From the cell containing the given text, extract its center point as (x, y) coordinate. 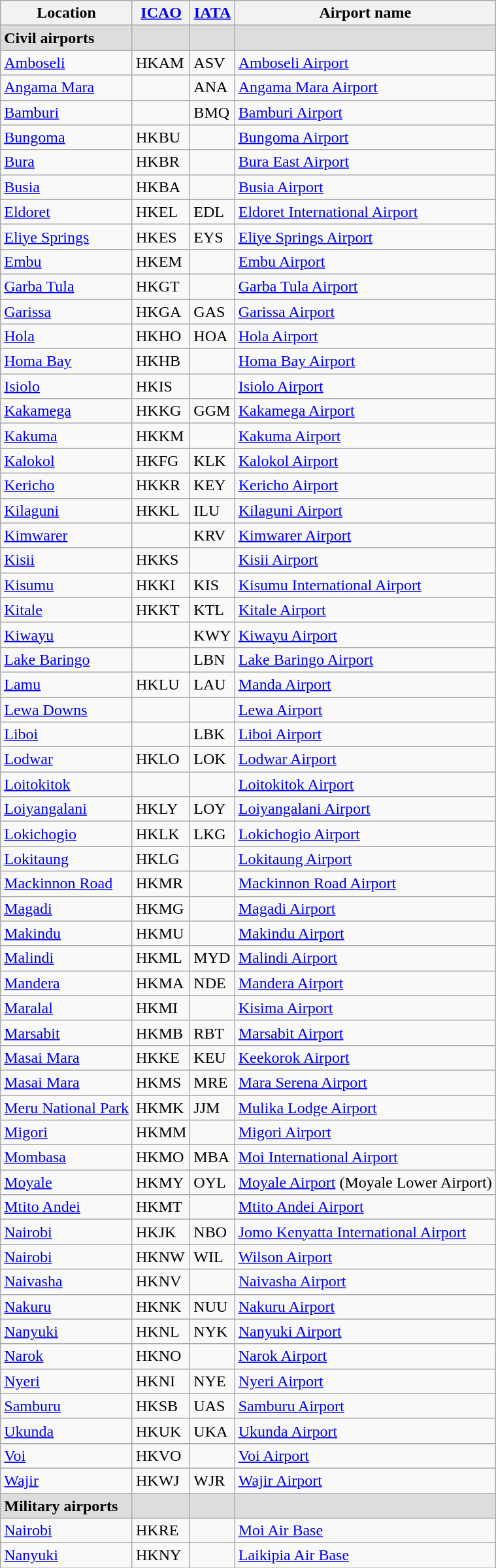
HKKI (161, 585)
HKMA (161, 983)
Loitokitok (67, 784)
Eldoret International Airport (365, 212)
Embu (67, 261)
Hola Airport (365, 337)
Kalokol Airport (365, 461)
Hola (67, 337)
NYK (212, 1331)
Moyale (67, 1182)
HKLK (161, 834)
NYE (212, 1381)
Bura (67, 162)
Angama Mara (67, 88)
Lokitaung (67, 859)
HKES (161, 237)
Samburu Airport (365, 1406)
HKMY (161, 1182)
Lake Baringo Airport (365, 659)
KEU (212, 1058)
HKMB (161, 1033)
Magadi Airport (365, 909)
HKMG (161, 909)
Loiyangalani (67, 809)
Kakamega (67, 411)
Lodwar (67, 759)
HKMU (161, 933)
Moi International Airport (365, 1158)
BMQ (212, 112)
HKKR (161, 486)
Kilaguni Airport (365, 510)
KWY (212, 635)
Makindu Airport (365, 933)
Angama Mara Airport (365, 88)
Migori Airport (365, 1133)
Kakuma (67, 436)
Nyeri Airport (365, 1381)
Kericho (67, 486)
Voi (67, 1456)
Nanyuki Airport (365, 1331)
HKEM (161, 261)
IATA (212, 13)
Bamburi Airport (365, 112)
KLK (212, 461)
HKMK (161, 1108)
UKA (212, 1431)
Lamu (67, 684)
Nakuru Airport (365, 1307)
Bura East Airport (365, 162)
Garba Tula (67, 286)
HKLU (161, 684)
Laikipia Air Base (365, 1556)
Kisii (67, 560)
HOA (212, 337)
Mombasa (67, 1158)
HKNW (161, 1257)
Narok (67, 1356)
HKKG (161, 411)
HKNO (161, 1356)
ANA (212, 88)
Location (67, 13)
HKBU (161, 137)
Airport name (365, 13)
WJR (212, 1480)
EYS (212, 237)
Embu Airport (365, 261)
Lokitaung Airport (365, 859)
Liboi (67, 735)
LOY (212, 809)
KRV (212, 535)
Kiwayu Airport (365, 635)
HKFG (161, 461)
Kisumu International Airport (365, 585)
Samburu (67, 1406)
Amboseli Airport (365, 63)
Kilaguni (67, 510)
HKMS (161, 1082)
HKNK (161, 1307)
HKWJ (161, 1480)
Kakuma Airport (365, 436)
WIL (212, 1257)
Mackinnon Road Airport (365, 884)
Mtito Andei (67, 1207)
HKHO (161, 337)
HKMR (161, 884)
HKML (161, 958)
HKMI (161, 1008)
Eliye Springs (67, 237)
GGM (212, 411)
NDE (212, 983)
HKKS (161, 560)
Homa Bay (67, 361)
Magadi (67, 909)
Malindi Airport (365, 958)
Kisumu (67, 585)
Wilson Airport (365, 1257)
Isiolo (67, 386)
Mandera Airport (365, 983)
Marsabit (67, 1033)
HKIS (161, 386)
OYL (212, 1182)
HKLY (161, 809)
Kimwarer (67, 535)
KIS (212, 585)
MRE (212, 1082)
Malindi (67, 958)
HKKT (161, 610)
HKVO (161, 1456)
Naivasha Airport (365, 1282)
HKLO (161, 759)
Kimwarer Airport (365, 535)
Lodwar Airport (365, 759)
LAU (212, 684)
Mandera (67, 983)
Mackinnon Road (67, 884)
HKJK (161, 1232)
HKKE (161, 1058)
NBO (212, 1232)
HKEL (161, 212)
LKG (212, 834)
Isiolo Airport (365, 386)
KEY (212, 486)
HKNI (161, 1381)
HKMT (161, 1207)
HKBR (161, 162)
Mulika Lodge Airport (365, 1108)
Naivasha (67, 1282)
Makindu (67, 933)
Bamburi (67, 112)
Bungoma Airport (365, 137)
Migori (67, 1133)
Military airports (67, 1505)
HKKM (161, 436)
Nyeri (67, 1381)
GAS (212, 312)
Ukunda (67, 1431)
UAS (212, 1406)
Mara Serena Airport (365, 1082)
LBK (212, 735)
HKUK (161, 1431)
NUU (212, 1307)
Amboseli (67, 63)
Lake Baringo (67, 659)
Lokichogio (67, 834)
HKLG (161, 859)
Moi Air Base (365, 1531)
Loitokitok Airport (365, 784)
HKRE (161, 1531)
Kitale (67, 610)
LOK (212, 759)
Busia (67, 187)
ASV (212, 63)
Homa Bay Airport (365, 361)
ICAO (161, 13)
Kisii Airport (365, 560)
JJM (212, 1108)
HKSB (161, 1406)
Keekorok Airport (365, 1058)
Mtito Andei Airport (365, 1207)
Wajir Airport (365, 1480)
Kiwayu (67, 635)
Eliye Springs Airport (365, 237)
HKBA (161, 187)
Kakamega Airport (365, 411)
LBN (212, 659)
HKHB (161, 361)
Narok Airport (365, 1356)
Kericho Airport (365, 486)
Voi Airport (365, 1456)
Manda Airport (365, 684)
HKNY (161, 1556)
HKNL (161, 1331)
HKNV (161, 1282)
Civil airports (67, 38)
HKGT (161, 286)
Nakuru (67, 1307)
HKMM (161, 1133)
HKKL (161, 510)
Lewa Airport (365, 709)
Kalokol (67, 461)
HKAM (161, 63)
ILU (212, 510)
HKMO (161, 1158)
Meru National Park (67, 1108)
Moyale Airport (Moyale Lower Airport) (365, 1182)
Eldoret (67, 212)
MBA (212, 1158)
Maralal (67, 1008)
Lewa Downs (67, 709)
Garissa Airport (365, 312)
Ukunda Airport (365, 1431)
EDL (212, 212)
Kitale Airport (365, 610)
Garba Tula Airport (365, 286)
Liboi Airport (365, 735)
MYD (212, 958)
Bungoma (67, 137)
RBT (212, 1033)
Garissa (67, 312)
KTL (212, 610)
Wajir (67, 1480)
Kisima Airport (365, 1008)
Jomo Kenyatta International Airport (365, 1232)
Busia Airport (365, 187)
Lokichogio Airport (365, 834)
Marsabit Airport (365, 1033)
Loiyangalani Airport (365, 809)
HKGA (161, 312)
